Find where the given text appears and provide that cell's center as (x, y) coordinate. 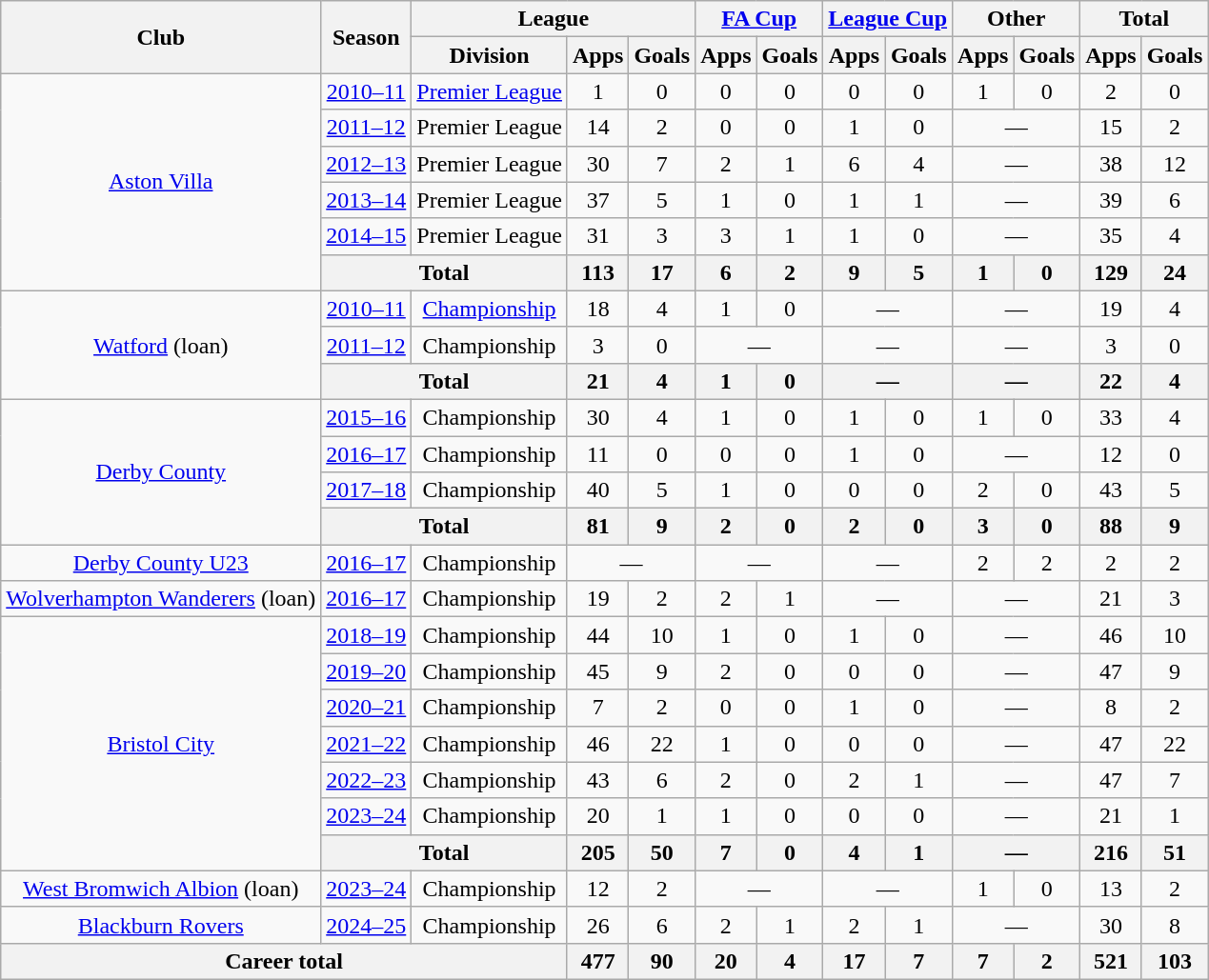
Derby County (161, 471)
477 (597, 961)
113 (597, 272)
129 (1111, 272)
15 (1111, 128)
39 (1111, 200)
FA Cup (759, 19)
50 (662, 852)
2024–25 (366, 925)
205 (597, 852)
521 (1111, 961)
35 (1111, 236)
38 (1111, 164)
2021–22 (366, 744)
216 (1111, 852)
26 (597, 925)
44 (597, 635)
Derby County U23 (161, 563)
2017–18 (366, 490)
Wolverhampton Wanderers (loan) (161, 599)
33 (1111, 417)
81 (597, 527)
31 (597, 236)
Watford (loan) (161, 345)
2013–14 (366, 200)
88 (1111, 527)
2015–16 (366, 417)
League (554, 19)
45 (597, 671)
2014–15 (366, 236)
Club (161, 37)
37 (597, 200)
Aston Villa (161, 182)
Division (490, 55)
18 (597, 309)
103 (1175, 961)
West Bromwich Albion (loan) (161, 889)
Bristol City (161, 744)
14 (597, 128)
2018–19 (366, 635)
Career total (284, 961)
11 (597, 454)
Season (366, 37)
51 (1175, 852)
13 (1111, 889)
2020–21 (366, 708)
40 (597, 490)
90 (662, 961)
2012–13 (366, 164)
24 (1175, 272)
League Cup (888, 19)
Blackburn Rovers (161, 925)
2019–20 (366, 671)
2022–23 (366, 780)
Other (1017, 19)
